Return [X, Y] of the center of cell containing provided text 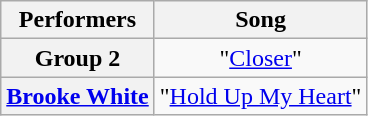
"Closer" [260, 58]
Performers [78, 20]
Song [260, 20]
Brooke White [78, 96]
"Hold Up My Heart" [260, 96]
Group 2 [78, 58]
